From the cell containing the given text, extract its center point as (x, y) coordinate. 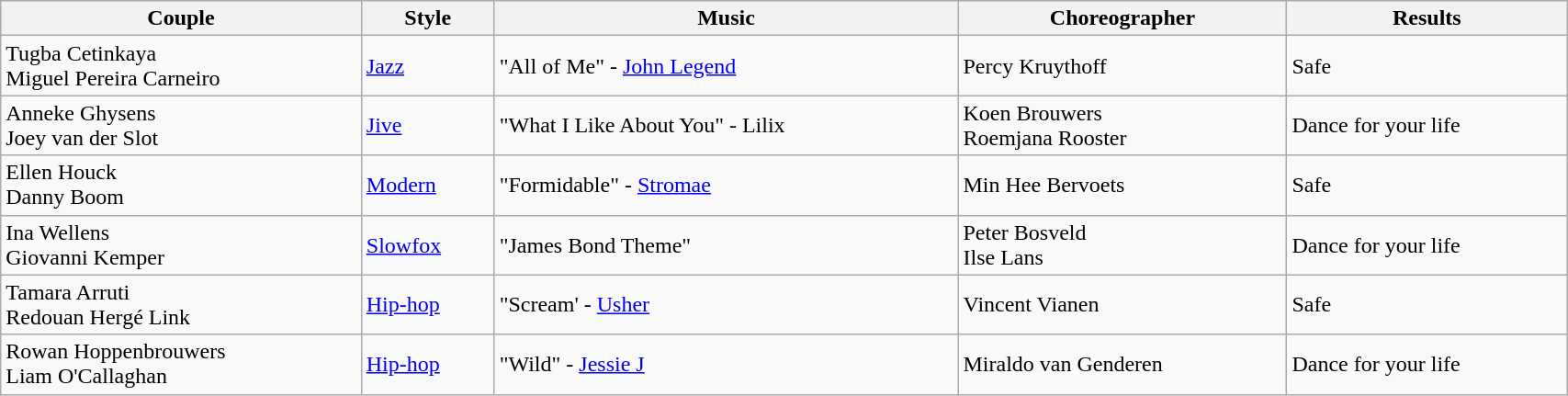
Modern (428, 186)
Ellen Houck Danny Boom (182, 186)
Miraldo van Genderen (1122, 364)
Anneke Ghysens Joey van der Slot (182, 125)
Vincent Vianen (1122, 305)
Tugba Cetinkaya Miguel Pereira Carneiro (182, 66)
Percy Kruythoff (1122, 66)
Min Hee Bervoets (1122, 186)
"Scream' - Usher (726, 305)
Style (428, 18)
"All of Me" - John Legend (726, 66)
Choreographer (1122, 18)
Jazz (428, 66)
Results (1427, 18)
Jive (428, 125)
Ina Wellens Giovanni Kemper (182, 244)
Slowfox (428, 244)
Peter Bosveld Ilse Lans (1122, 244)
"Wild" - Jessie J (726, 364)
Tamara Arruti Redouan Hergé Link (182, 305)
Koen Brouwers Roemjana Rooster (1122, 125)
Couple (182, 18)
"James Bond Theme" (726, 244)
Rowan Hoppenbrouwers Liam O'Callaghan (182, 364)
"Formidable" - Stromae (726, 186)
Music (726, 18)
"What I Like About You" - Lilix (726, 125)
